Scan for the cell matching the given text and deliver its (X, Y) coordinate at center. 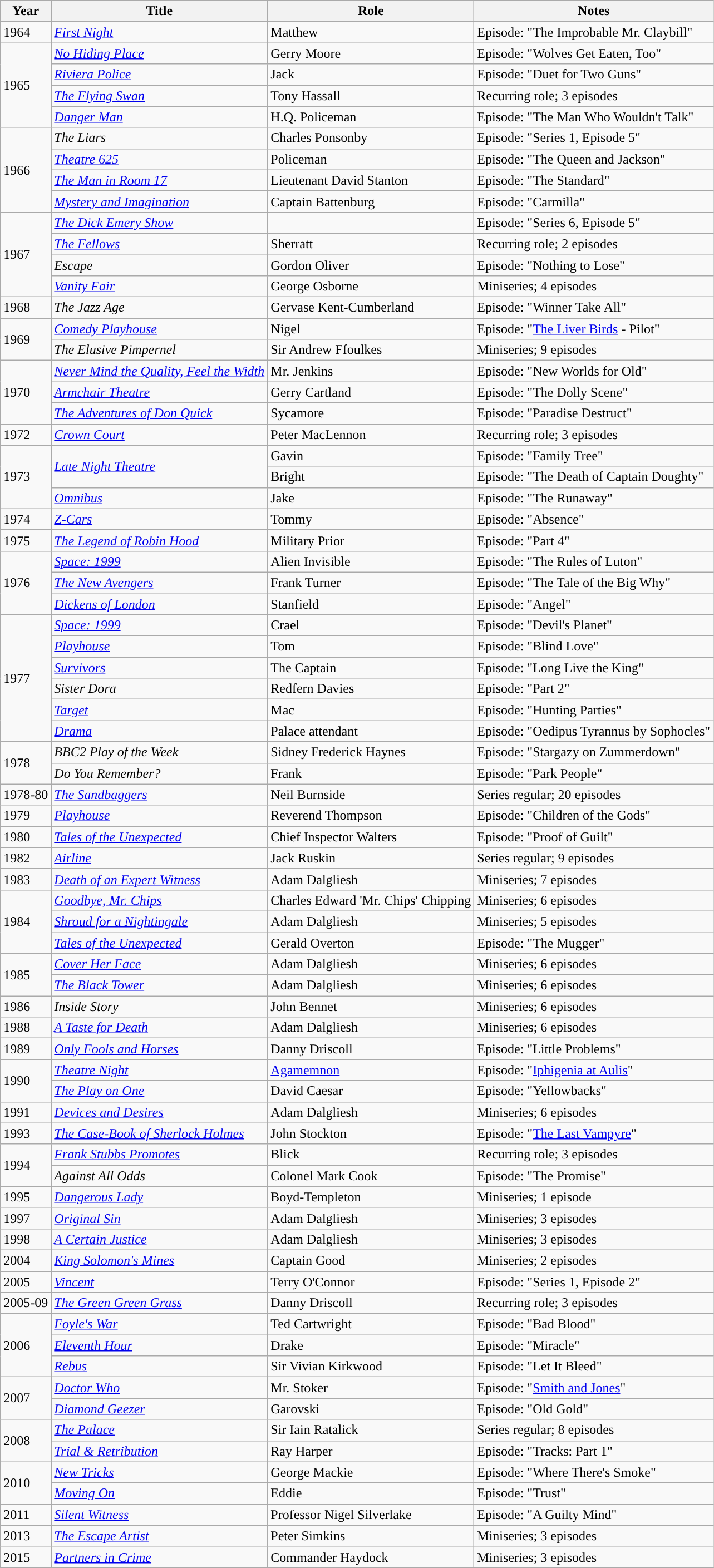
Frank (371, 773)
Matthew (371, 32)
1984 (26, 921)
Episode: "Trust" (594, 1493)
John Stockton (371, 1133)
Gordon Oliver (371, 265)
Episode: "Series 6, Episode 5" (594, 223)
Never Mind the Quality, Feel the Width (159, 371)
1974 (26, 519)
Dickens of London (159, 604)
John Bennet (371, 1007)
Episode: "Family Tree" (594, 456)
1994 (26, 1165)
Episode: "Proof of Guilt" (594, 837)
1978-80 (26, 795)
Bright (371, 477)
A Taste for Death (159, 1028)
Comedy Playhouse (159, 329)
Colonel Mark Cook (371, 1176)
George Osborne (371, 287)
Theatre Night (159, 1070)
Episode: "Series 1, Episode 5" (594, 138)
1993 (26, 1133)
The Play on One (159, 1091)
1986 (26, 1007)
Mr. Stoker (371, 1388)
Mr. Jenkins (371, 371)
Peter MacLennon (371, 435)
Survivors (159, 668)
The Dick Emery Show (159, 223)
Episode: "Bad Blood" (594, 1324)
Original Sin (159, 1218)
Gervase Kent-Cumberland (371, 308)
1985 (26, 975)
2015 (26, 1557)
1990 (26, 1081)
Year (26, 11)
Captain Battenburg (371, 201)
Crown Court (159, 435)
Target (159, 710)
George Mackie (371, 1472)
Stanfield (371, 604)
Jack (371, 75)
H.Q. Policeman (371, 117)
Episode: "Angel" (594, 604)
Episode: "Wolves Get Eaten, Too" (594, 53)
Professor Nigel Silverlake (371, 1515)
Rebus (159, 1367)
Episode: "Series 1, Episode 2" (594, 1281)
Against All Odds (159, 1176)
Episode: "The Runaway" (594, 498)
Episode: "The Dolly Scene" (594, 392)
Armchair Theatre (159, 392)
Drake (371, 1345)
Vanity Fair (159, 287)
Miniseries; 5 episodes (594, 921)
Episode: "Children of the Gods" (594, 816)
Nigel (371, 329)
Gerry Cartland (371, 392)
Theatre 625 (159, 159)
Episode: "Blind Love" (594, 647)
Jack Ruskin (371, 858)
2010 (26, 1483)
1979 (26, 816)
Episode: "Little Problems" (594, 1049)
Terry O'Connor (371, 1281)
Crael (371, 625)
The Legend of Robin Hood (159, 540)
1997 (26, 1218)
Moving On (159, 1493)
Alien Invisible (371, 561)
Gerald Overton (371, 943)
Tommy (371, 519)
Episode: "The Last Vampyre" (594, 1133)
Episode: "Let It Bleed" (594, 1367)
BBC2 Play of the Week (159, 752)
Silent Witness (159, 1515)
Episode: "The Mugger" (594, 943)
Frank Stubbs Promotes (159, 1155)
Jake (371, 498)
2006 (26, 1345)
Z-Cars (159, 519)
1998 (26, 1239)
Lieutenant David Stanton (371, 180)
Frank Turner (371, 583)
1991 (26, 1112)
1978 (26, 763)
The Case-Book of Sherlock Holmes (159, 1133)
Charles Edward 'Mr. Chips' Chipping (371, 900)
2007 (26, 1398)
1976 (26, 583)
Partners in Crime (159, 1557)
The Black Tower (159, 985)
Dangerous Lady (159, 1197)
Mac (371, 710)
Episode: "Where There's Smoke" (594, 1472)
Ray Harper (371, 1451)
2008 (26, 1441)
2005-09 (26, 1303)
The Jazz Age (159, 308)
Foyle's War (159, 1324)
Eddie (371, 1493)
Miniseries; 1 episode (594, 1197)
Episode: "Absence" (594, 519)
Episode: "Tracks: Part 1" (594, 1451)
The Flying Swan (159, 96)
Episode: "Carmilla" (594, 201)
Military Prior (371, 540)
2005 (26, 1281)
1969 (26, 339)
Escape (159, 265)
Episode: "The Man Who Wouldn't Talk" (594, 117)
Commander Haydock (371, 1557)
No Hiding Place (159, 53)
Episode: "Yellowbacks" (594, 1091)
Episode: "Paradise Destruct" (594, 413)
Episode: "Miracle" (594, 1345)
Notes (594, 11)
Riviera Police (159, 75)
Peter Simkins (371, 1536)
Title (159, 11)
King Solomon's Mines (159, 1260)
Episode: "The Liver Birds - Pilot" (594, 329)
Boyd-Templeton (371, 1197)
1973 (26, 477)
1980 (26, 837)
1989 (26, 1049)
Miniseries; 4 episodes (594, 287)
Episode: "Smith and Jones" (594, 1388)
1977 (26, 678)
Episode: "The Death of Captain Doughty" (594, 477)
Only Fools and Horses (159, 1049)
Inside Story (159, 1007)
The Man in Room 17 (159, 180)
The Sandbaggers (159, 795)
Episode: "Devil's Planet" (594, 625)
Episode: "The Promise" (594, 1176)
The Captain (371, 668)
Role (371, 11)
Episode: "Park People" (594, 773)
Shroud for a Nightingale (159, 921)
Episode: "Duet for Two Guns" (594, 75)
Episode: "Long Live the King" (594, 668)
Garovski (371, 1409)
Drama (159, 731)
Episode: "Oedipus Tyrannus by Sophocles" (594, 731)
New Tricks (159, 1472)
Tom (371, 647)
Vincent (159, 1281)
Mystery and Imagination (159, 201)
Tony Hassall (371, 96)
1965 (26, 85)
Episode: "Old Gold" (594, 1409)
1966 (26, 170)
The Liars (159, 138)
Ted Cartwright (371, 1324)
Sherratt (371, 244)
Gerry Moore (371, 53)
1975 (26, 540)
Sir Iain Ratalick (371, 1430)
Sir Vivian Kirkwood (371, 1367)
1982 (26, 858)
1972 (26, 435)
Episode: "The Tale of the Big Why" (594, 583)
Blick (371, 1155)
Agamemnon (371, 1070)
Series regular; 9 episodes (594, 858)
Episode: "The Standard" (594, 180)
Danger Man (159, 117)
The Palace (159, 1430)
Episode: "A Guilty Mind" (594, 1515)
Gavin (371, 456)
2004 (26, 1260)
Captain Good (371, 1260)
Series regular; 20 episodes (594, 795)
Chief Inspector Walters (371, 837)
Sir Andrew Ffoulkes (371, 350)
Diamond Geezer (159, 1409)
1983 (26, 879)
Charles Ponsonby (371, 138)
Death of an Expert Witness (159, 879)
Episode: "Part 4" (594, 540)
Episode: "The Improbable Mr. Claybill" (594, 32)
First Night (159, 32)
Series regular; 8 episodes (594, 1430)
Episode: "Part 2" (594, 689)
1988 (26, 1028)
Reverend Thompson (371, 816)
The Escape Artist (159, 1536)
Miniseries; 9 episodes (594, 350)
Episode: "Iphigenia at Aulis" (594, 1070)
Episode: "Nothing to Lose" (594, 265)
Sidney Frederick Haynes (371, 752)
The Adventures of Don Quick (159, 413)
Do You Remember? (159, 773)
Airline (159, 858)
Sycamore (371, 413)
A Certain Justice (159, 1239)
David Caesar (371, 1091)
Episode: "The Rules of Luton" (594, 561)
Episode: "New Worlds for Old" (594, 371)
2013 (26, 1536)
Omnibus (159, 498)
Eleventh Hour (159, 1345)
Palace attendant (371, 731)
Episode: "Stargazy on Zummerdown" (594, 752)
The Fellows (159, 244)
1995 (26, 1197)
2011 (26, 1515)
Sister Dora (159, 689)
1970 (26, 392)
Policeman (371, 159)
Episode: "The Queen and Jackson" (594, 159)
Episode: "Hunting Parties" (594, 710)
Neil Burnside (371, 795)
1968 (26, 308)
Miniseries; 7 episodes (594, 879)
1964 (26, 32)
Trial & Retribution (159, 1451)
The Elusive Pimpernel (159, 350)
1967 (26, 254)
Doctor Who (159, 1388)
Cover Her Face (159, 964)
The Green Green Grass (159, 1303)
Late Night Theatre (159, 466)
Goodbye, Mr. Chips (159, 900)
Miniseries; 2 episodes (594, 1260)
Devices and Desires (159, 1112)
Redfern Davies (371, 689)
The New Avengers (159, 583)
Episode: "Winner Take All" (594, 308)
Recurring role; 2 episodes (594, 244)
